Locate the cell with the specified text and output its (X, Y) center coordinate. 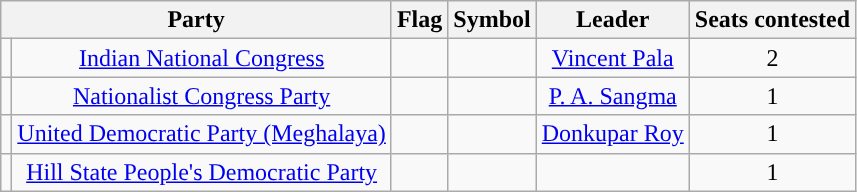
P. A. Sangma (612, 96)
Indian National Congress (202, 58)
Leader (612, 20)
2 (772, 58)
Hill State People's Democratic Party (202, 172)
Nationalist Congress Party (202, 96)
Donkupar Roy (612, 134)
Flag (419, 20)
Vincent Pala (612, 58)
Party (196, 20)
Seats contested (772, 20)
United Democratic Party (Meghalaya) (202, 134)
Symbol (492, 20)
